Capture the cell that displays the provided text and extract its [X, Y] central coordinate. 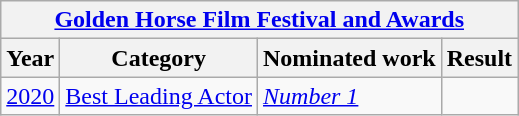
Result [479, 58]
Number 1 [350, 96]
2020 [30, 96]
Best Leading Actor [159, 96]
Year [30, 58]
Nominated work [350, 58]
Category [159, 58]
Golden Horse Film Festival and Awards [260, 20]
